Return the [x, y] coordinate for the center point of the cell that contains the specified text.  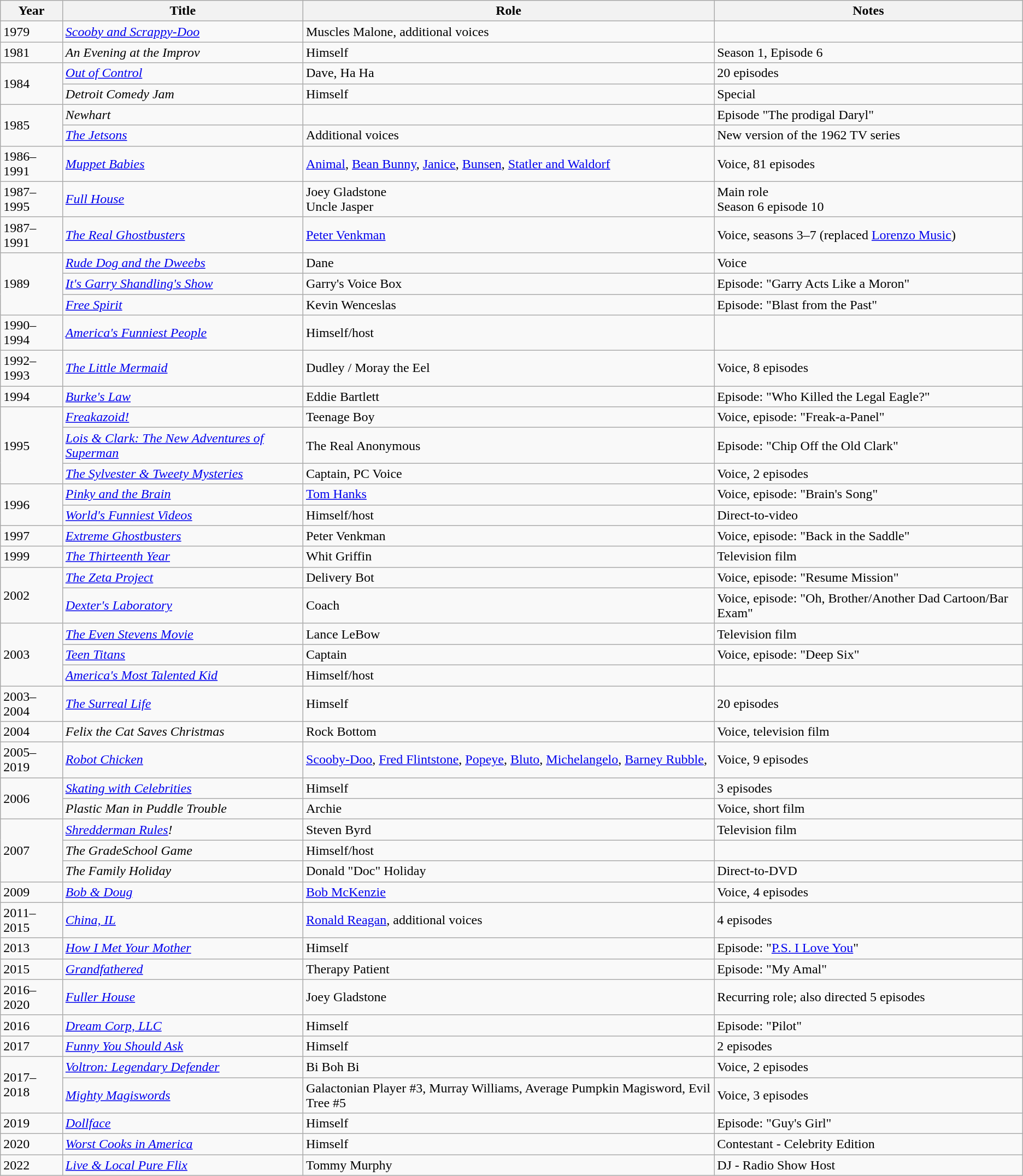
Robot Chicken [183, 760]
2006 [32, 799]
The Little Mermaid [183, 368]
Out of Control [183, 73]
Bob McKenzie [508, 892]
Scooby and Scrappy-Doo [183, 32]
2015 [32, 969]
Voice, episode: "Deep Six" [869, 654]
Voice [869, 263]
Bi Boh Bi [508, 1067]
Year [32, 11]
Episode "The prodigal Daryl" [869, 115]
Donald "Doc" Holiday [508, 871]
The Real Ghostbusters [183, 235]
Episode: "Chip Off the Old Clark" [869, 446]
The Thirteenth Year [183, 557]
Voice, 8 episodes [869, 368]
Ronald Reagan, additional voices [508, 920]
Voice, television film [869, 732]
1992–1993 [32, 368]
Dollface [183, 1124]
The Zeta Project [183, 577]
Title [183, 11]
New version of the 1962 TV series [869, 135]
2007 [32, 850]
Voice, 81 episodes [869, 164]
Mighty Magiswords [183, 1095]
Direct-to-video [869, 515]
Special [869, 94]
Dudley / Moray the Eel [508, 368]
2005–2019 [32, 760]
America's Funniest People [183, 333]
Joey Gladstone [508, 997]
Season 1, Episode 6 [869, 52]
The Family Holiday [183, 871]
2022 [32, 1165]
Eddie Bartlett [508, 397]
2017–2018 [32, 1085]
Muppet Babies [183, 164]
Kevin Wenceslas [508, 304]
1981 [32, 52]
Muscles Malone, additional voices [508, 32]
Free Spirit [183, 304]
Dave, Ha Ha [508, 73]
Joey GladstoneUncle Jasper [508, 199]
Voice, 9 episodes [869, 760]
2020 [32, 1144]
1987–1995 [32, 199]
The Even Stevens Movie [183, 634]
The Jetsons [183, 135]
Additional voices [508, 135]
Freakazoid! [183, 417]
Episode: "Who Killed the Legal Eagle?" [869, 397]
Voice, short film [869, 809]
1987–1991 [32, 235]
Episode: "Blast from the Past" [869, 304]
The Surreal Life [183, 704]
Dane [508, 263]
The Sylvester & Tweety Mysteries [183, 474]
Notes [869, 11]
Captain, PC Voice [508, 474]
Live & Local Pure Flix [183, 1165]
2002 [32, 595]
Therapy Patient [508, 969]
Full House [183, 199]
Tom Hanks [508, 494]
Episode: "Garry Acts Like a Moron" [869, 283]
Fuller House [183, 997]
Plastic Man in Puddle Trouble [183, 809]
2 episodes [869, 1046]
Pinky and the Brain [183, 494]
2017 [32, 1046]
Coach [508, 605]
1985 [32, 125]
Voice, 3 episodes [869, 1095]
Steven Byrd [508, 830]
Voice, seasons 3–7 (replaced Lorenzo Music) [869, 235]
Felix the Cat Saves Christmas [183, 732]
Rude Dog and the Dweebs [183, 263]
Voice, episode: "Brain's Song" [869, 494]
Episode: "Guy's Girl" [869, 1124]
DJ - Radio Show Host [869, 1165]
Episode: "Pilot" [869, 1025]
Dexter's Laboratory [183, 605]
Captain [508, 654]
Extreme Ghostbusters [183, 536]
Bob & Doug [183, 892]
1996 [32, 505]
Voice, 4 episodes [869, 892]
Teenage Boy [508, 417]
2004 [32, 732]
1986–1991 [32, 164]
Direct-to-DVD [869, 871]
An Evening at the Improv [183, 52]
How I Met Your Mother [183, 948]
Voice, episode: "Back in the Saddle" [869, 536]
Rock Bottom [508, 732]
Scooby-Doo, Fred Flintstone, Popeye, Bluto, Michelangelo, Barney Rubble, [508, 760]
Garry's Voice Box [508, 283]
Voice, episode: "Oh, Brother/Another Dad Cartoon/Bar Exam" [869, 605]
1995 [32, 446]
World's Funniest Videos [183, 515]
China, IL [183, 920]
2019 [32, 1124]
Teen Titans [183, 654]
2016–2020 [32, 997]
4 episodes [869, 920]
Burke's Law [183, 397]
Role [508, 11]
Archie [508, 809]
Funny You Should Ask [183, 1046]
The Real Anonymous [508, 446]
Episode: "My Amal" [869, 969]
Delivery Bot [508, 577]
2016 [32, 1025]
Galactonian Player #3, Murray Williams, Average Pumpkin Magisword, Evil Tree #5 [508, 1095]
America's Most Talented Kid [183, 675]
Animal, Bean Bunny, Janice, Bunsen, Statler and Waldorf [508, 164]
Lois & Clark: The New Adventures of Superman [183, 446]
Recurring role; also directed 5 episodes [869, 997]
Shredderman Rules! [183, 830]
It's Garry Shandling's Show [183, 283]
Episode: "P.S. I Love You" [869, 948]
1984 [32, 84]
3 episodes [869, 788]
Dream Corp, LLC [183, 1025]
1994 [32, 397]
The GradeSchool Game [183, 850]
1989 [32, 283]
2011–2015 [32, 920]
Detroit Comedy Jam [183, 94]
Lance LeBow [508, 634]
Skating with Celebrities [183, 788]
Whit Griffin [508, 557]
Tommy Murphy [508, 1165]
1990–1994 [32, 333]
Grandfathered [183, 969]
Newhart [183, 115]
1999 [32, 557]
Contestant - Celebrity Edition [869, 1144]
Voice, episode: "Resume Mission" [869, 577]
2003–2004 [32, 704]
Voltron: Legendary Defender [183, 1067]
1979 [32, 32]
Worst Cooks in America [183, 1144]
2009 [32, 892]
2013 [32, 948]
Voice, episode: "Freak-a-Panel" [869, 417]
2003 [32, 654]
Main roleSeason 6 episode 10 [869, 199]
1997 [32, 536]
